For the text-containing cell, return its midpoint in (x, y) coordinate format. 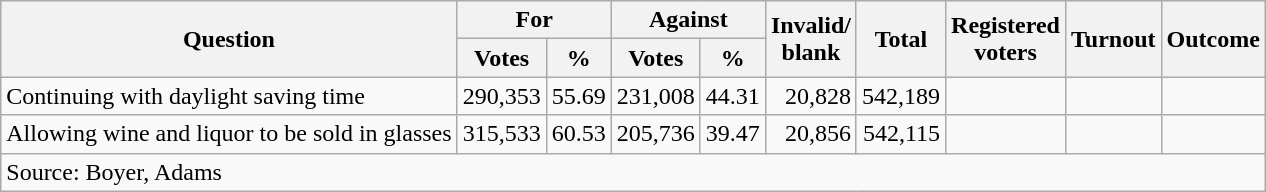
60.53 (578, 134)
Outcome (1213, 39)
20,856 (810, 134)
Registeredvoters (1006, 39)
542,189 (900, 96)
Total (900, 39)
Allowing wine and liquor to be sold in glasses (229, 134)
55.69 (578, 96)
205,736 (656, 134)
20,828 (810, 96)
44.31 (732, 96)
For (534, 20)
542,115 (900, 134)
315,533 (502, 134)
39.47 (732, 134)
231,008 (656, 96)
290,353 (502, 96)
Source: Boyer, Adams (634, 172)
Question (229, 39)
Turnout (1113, 39)
Continuing with daylight saving time (229, 96)
Invalid/blank (810, 39)
Against (688, 20)
